Return the (X, Y) coordinate for the center point of the cell that contains the specified text.  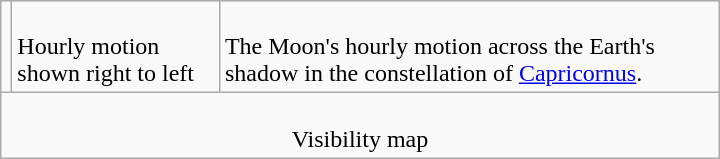
Hourly motion shown right to left (116, 47)
Visibility map (360, 126)
The Moon's hourly motion across the Earth's shadow in the constellation of Capricornus. (469, 47)
